Return the [X, Y] coordinate for the center point of the cell that contains the specified text.  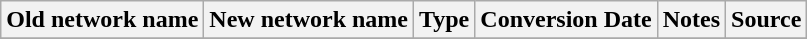
Type [444, 20]
New network name [309, 20]
Notes [691, 20]
Old network name [102, 20]
Conversion Date [566, 20]
Source [766, 20]
